Return (X, Y) of the center of cell containing provided text 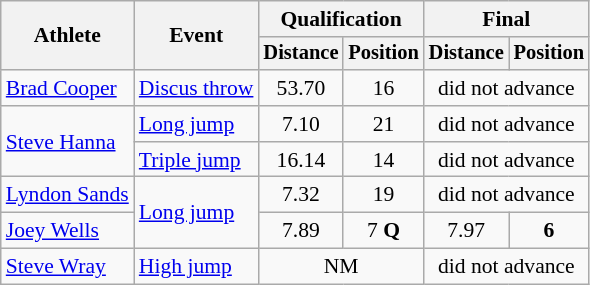
7.89 (300, 231)
19 (383, 195)
Steve Wray (68, 267)
Discus throw (196, 88)
Brad Cooper (68, 88)
6 (549, 231)
Joey Wells (68, 231)
Qualification (340, 19)
Athlete (68, 36)
Steve Hanna (68, 142)
7 Q (383, 231)
21 (383, 124)
7.10 (300, 124)
High jump (196, 267)
7.32 (300, 195)
7.97 (466, 231)
53.70 (300, 88)
Event (196, 36)
NM (340, 267)
14 (383, 160)
Lyndon Sands (68, 195)
16 (383, 88)
16.14 (300, 160)
Final (506, 19)
Triple jump (196, 160)
